Search for the cell housing the specified text and yield its [X, Y] center coordinate. 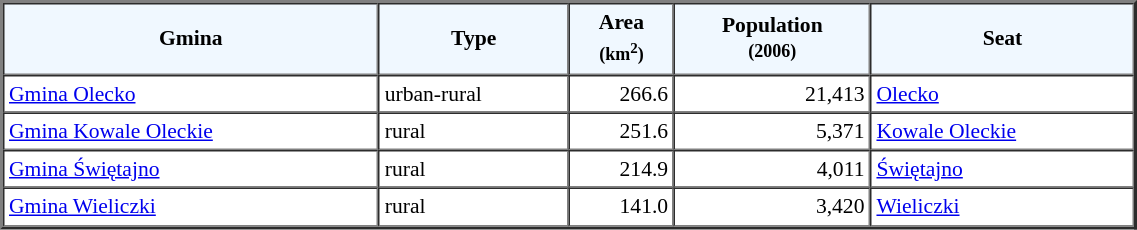
Wieliczki [1002, 207]
4,011 [772, 169]
214.9 [622, 169]
5,371 [772, 131]
Gmina Olecko [191, 93]
urban-rural [474, 93]
Świętajno [1002, 169]
21,413 [772, 93]
Gmina Wieliczki [191, 207]
Population(2006) [772, 38]
3,420 [772, 207]
Gmina [191, 38]
Olecko [1002, 93]
251.6 [622, 131]
266.6 [622, 93]
Kowale Oleckie [1002, 131]
141.0 [622, 207]
Gmina Świętajno [191, 169]
Type [474, 38]
Seat [1002, 38]
Gmina Kowale Oleckie [191, 131]
Area(km2) [622, 38]
